Scan for the cell matching the given text and deliver its (x, y) coordinate at center. 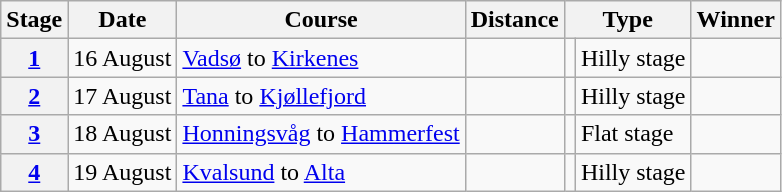
Stage (34, 20)
2 (34, 96)
Winner (736, 20)
Tana to Kjøllefjord (321, 96)
4 (34, 172)
Type (628, 20)
Honningsvåg to Hammerfest (321, 134)
Kvalsund to Alta (321, 172)
Distance (514, 20)
1 (34, 58)
Vadsø to Kirkenes (321, 58)
Date (122, 20)
18 August (122, 134)
Course (321, 20)
Flat stage (633, 134)
17 August (122, 96)
16 August (122, 58)
3 (34, 134)
19 August (122, 172)
